For the text-containing cell, return its midpoint in [x, y] coordinate format. 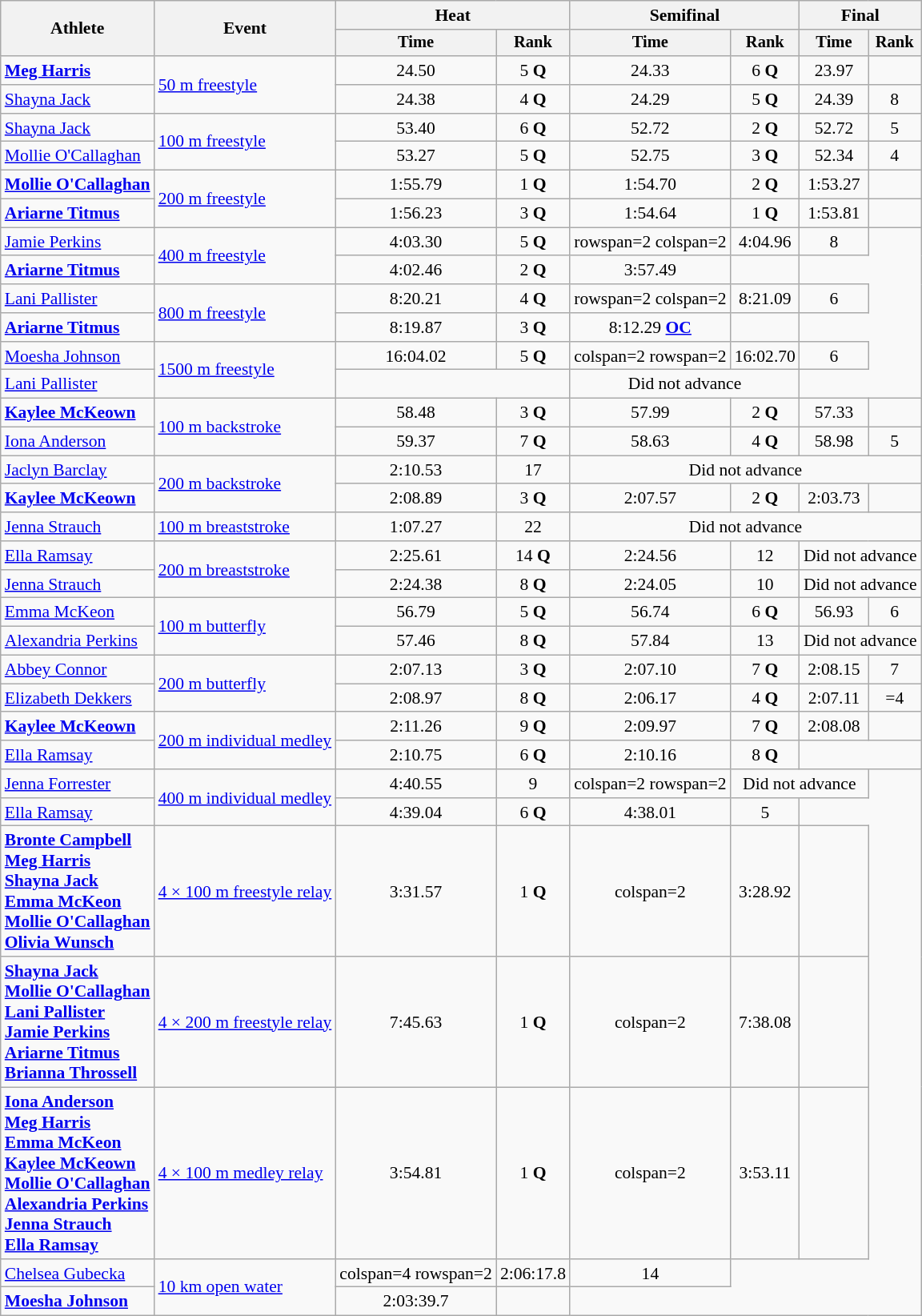
Elizabeth Dekkers [78, 698]
1:55.79 [416, 185]
4 × 100 m medley relay [245, 1174]
4 × 100 m freestyle relay [245, 892]
200 m butterfly [245, 684]
200 m freestyle [245, 199]
Iona Anderson [78, 442]
Jenna Forrester [78, 784]
400 m individual medley [245, 797]
53.27 [416, 156]
2:24.05 [650, 584]
24.39 [834, 99]
14 [650, 1274]
8:12.29 OC [650, 327]
56.79 [416, 612]
1:54.64 [650, 214]
2:09.97 [650, 727]
2:08.89 [416, 499]
2:08.08 [834, 727]
14 Q [533, 556]
4:40.55 [416, 784]
200 m breaststroke [245, 570]
57.33 [834, 413]
4:04.96 [765, 242]
2:08.15 [834, 670]
2:25.61 [416, 556]
Athlete [78, 29]
2:08.97 [416, 698]
50 m freestyle [245, 85]
24.38 [416, 99]
56.93 [834, 612]
Emma McKeon [78, 612]
Heat [453, 15]
52.75 [650, 156]
3:54.81 [416, 1174]
2:07.10 [650, 670]
9 [533, 784]
4:38.01 [650, 812]
10 [765, 584]
3:31.57 [416, 892]
10 km open water [245, 1287]
1:53.81 [834, 214]
Alexandria Perkins [78, 641]
3:53.11 [765, 1174]
2:11.26 [416, 727]
colspan=4 rowspan=2 [416, 1274]
Final [860, 15]
1:53.27 [834, 185]
58.48 [416, 413]
2:06.17 [650, 698]
200 m backstroke [245, 483]
13 [765, 641]
52.34 [834, 156]
Jaclyn Barclay [78, 470]
7 [895, 670]
400 m freestyle [245, 256]
16:02.70 [765, 356]
57.46 [416, 641]
Semifinal [685, 15]
200 m individual medley [245, 741]
22 [533, 527]
2:24.56 [650, 556]
4:02.46 [416, 271]
23.97 [834, 70]
1:54.70 [650, 185]
3:57.49 [650, 271]
100 m freestyle [245, 142]
100 m butterfly [245, 626]
1:07.27 [416, 527]
24.29 [650, 99]
7:45.63 [416, 1021]
2:06:17.8 [533, 1274]
4:39.04 [416, 812]
8:19.87 [416, 327]
2:10.53 [416, 470]
Chelsea Gubecka [78, 1274]
2:03:39.7 [416, 1302]
2:07.57 [650, 499]
2:07.13 [416, 670]
53.40 [416, 128]
4 [895, 156]
Meg Harris [78, 70]
Iona AndersonMeg HarrisEmma McKeonKaylee McKeownMollie O'CallaghanAlexandria PerkinsJenna StrauchElla Ramsay [78, 1174]
9 Q [533, 727]
8:21.09 [765, 299]
1:56.23 [416, 214]
57.84 [650, 641]
24.50 [416, 70]
2:10.75 [416, 755]
17 [533, 470]
4 × 200 m freestyle relay [245, 1021]
57.99 [650, 413]
2:07.11 [834, 698]
Shayna JackMollie O'CallaghanLani PallisterJamie PerkinsAriarne TitmusBrianna Throssell [78, 1021]
8:20.21 [416, 299]
58.98 [834, 442]
800 m freestyle [245, 312]
56.74 [650, 612]
Jamie Perkins [78, 242]
12 [765, 556]
59.37 [416, 442]
Bronte CampbellMeg HarrisShayna JackEmma McKeonMollie O'CallaghanOlivia Wunsch [78, 892]
Event [245, 29]
7:38.08 [765, 1021]
2:10.16 [650, 755]
4:03.30 [416, 242]
1500 m freestyle [245, 370]
100 m backstroke [245, 427]
2:03.73 [834, 499]
16:04.02 [416, 356]
3:28.92 [765, 892]
=4 [895, 698]
100 m breaststroke [245, 527]
2:24.38 [416, 584]
58.63 [650, 442]
Abbey Connor [78, 670]
24.33 [650, 70]
